Scan for the cell matching the given text and deliver its (X, Y) coordinate at center. 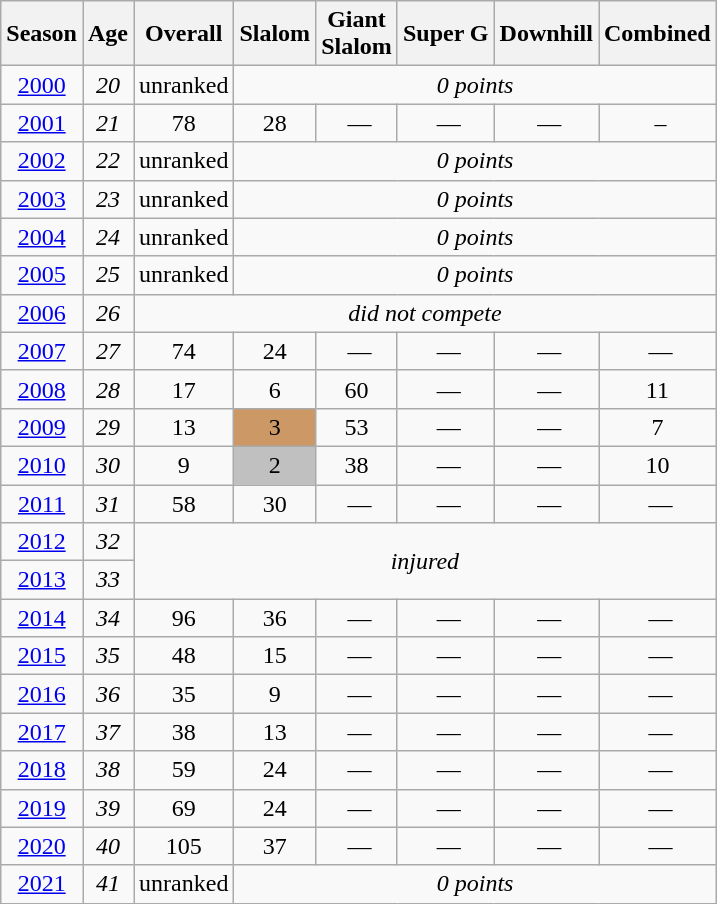
– (657, 123)
2010 (42, 465)
26 (108, 313)
2011 (42, 503)
32 (108, 542)
59 (184, 770)
17 (184, 389)
69 (184, 808)
2006 (42, 313)
2014 (42, 618)
injured (426, 561)
Combined (657, 34)
15 (275, 656)
2009 (42, 427)
Super G (446, 34)
2013 (42, 580)
2 (275, 465)
105 (184, 846)
2003 (42, 199)
20 (108, 85)
Downhill (546, 34)
2018 (42, 770)
2021 (42, 884)
2019 (42, 808)
2002 (42, 161)
21 (108, 123)
2004 (42, 237)
31 (108, 503)
Overall (184, 34)
48 (184, 656)
Season (42, 34)
6 (275, 389)
2005 (42, 275)
23 (108, 199)
2012 (42, 542)
58 (184, 503)
2008 (42, 389)
3 (275, 427)
2020 (42, 846)
96 (184, 618)
39 (108, 808)
7 (657, 427)
78 (184, 123)
11 (657, 389)
2017 (42, 732)
2015 (42, 656)
29 (108, 427)
2016 (42, 694)
74 (184, 351)
10 (657, 465)
2001 (42, 123)
34 (108, 618)
22 (108, 161)
27 (108, 351)
GiantSlalom (357, 34)
2000 (42, 85)
60 (357, 389)
33 (108, 580)
2007 (42, 351)
25 (108, 275)
53 (357, 427)
did not compete (426, 313)
Age (108, 34)
41 (108, 884)
40 (108, 846)
Slalom (275, 34)
